Identify which cell holds the provided text, then report its [x, y] central coordinate. 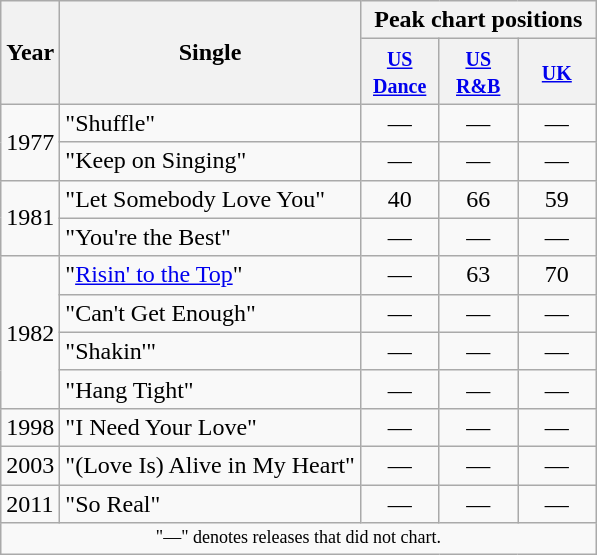
70 [558, 275]
59 [558, 199]
"Can't Get Enough" [210, 313]
1998 [30, 427]
40 [400, 199]
2011 [30, 503]
Year [30, 52]
1981 [30, 218]
US R&B [478, 72]
Peak chart positions [478, 20]
"Shuffle" [210, 123]
1977 [30, 142]
US Dance [400, 72]
63 [478, 275]
"I Need Your Love" [210, 427]
"(Love Is) Alive in My Heart" [210, 465]
"You're the Best" [210, 237]
"Keep on Singing" [210, 161]
"Shakin'" [210, 351]
"Let Somebody Love You" [210, 199]
UK [558, 72]
"So Real" [210, 503]
"Hang Tight" [210, 389]
"Risin' to the Top" [210, 275]
2003 [30, 465]
"—" denotes releases that did not chart. [298, 538]
Single [210, 52]
66 [478, 199]
1982 [30, 332]
